Extract the (X, Y) coordinate from the center of the cell holding the provided text.  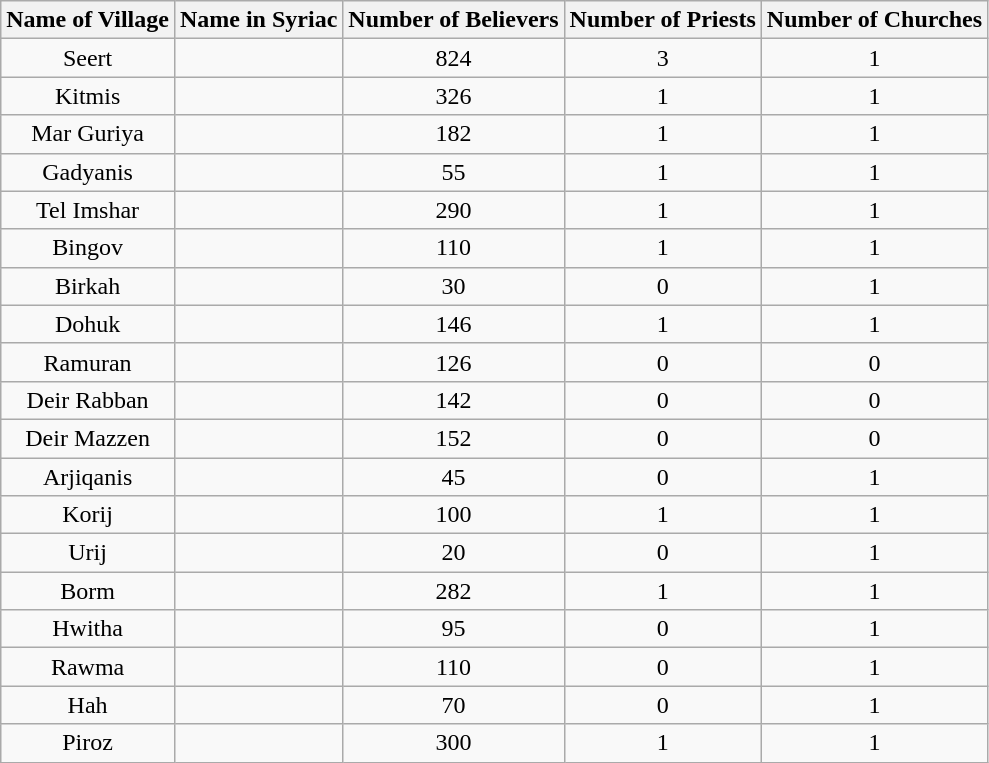
Arjiqanis (88, 477)
824 (454, 58)
Tel Imshar (88, 210)
Number of Believers (454, 20)
182 (454, 134)
Rawma (88, 667)
Birkah (88, 286)
282 (454, 591)
Bingov (88, 248)
30 (454, 286)
Deir Rabban (88, 400)
Ramuran (88, 362)
Korij (88, 515)
Piroz (88, 743)
300 (454, 743)
Mar Guriya (88, 134)
Borm (88, 591)
70 (454, 705)
Number of Churches (874, 20)
3 (662, 58)
55 (454, 172)
152 (454, 438)
Number of Priests (662, 20)
Seert (88, 58)
Hah (88, 705)
126 (454, 362)
45 (454, 477)
290 (454, 210)
326 (454, 96)
142 (454, 400)
Name of Village (88, 20)
100 (454, 515)
Name in Syriac (258, 20)
20 (454, 553)
Gadyanis (88, 172)
Hwitha (88, 629)
146 (454, 324)
Dohuk (88, 324)
95 (454, 629)
Deir Mazzen (88, 438)
Urij (88, 553)
Kitmis (88, 96)
